Return [X, Y] of the center of cell containing provided text 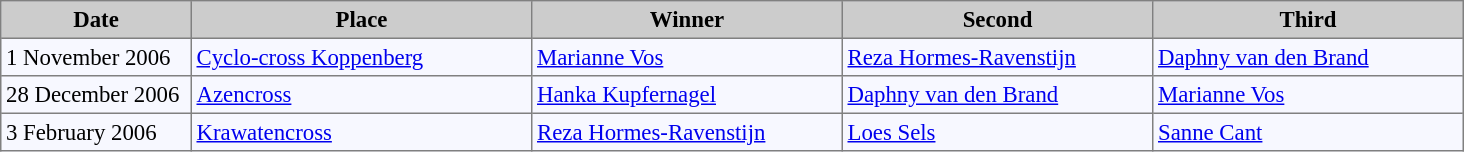
1 November 2006 [96, 57]
Cyclo-cross Koppenberg [361, 57]
Date [96, 20]
Third [1308, 20]
Winner [687, 20]
Sanne Cant [1308, 132]
Azencross [361, 95]
Place [361, 20]
28 December 2006 [96, 95]
Hanka Kupfernagel [687, 95]
Second [997, 20]
Loes Sels [997, 132]
Krawatencross [361, 132]
3 February 2006 [96, 132]
